For the text-containing cell, return its midpoint in (x, y) coordinate format. 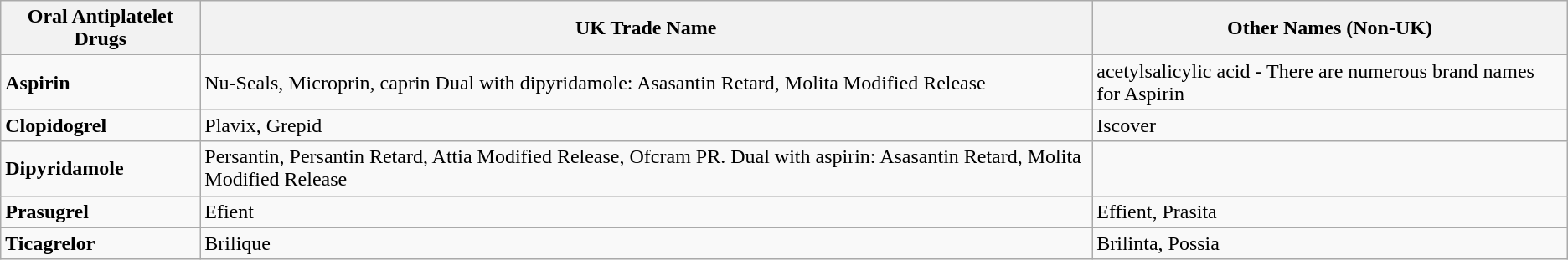
Clopidogrel (101, 125)
Brilinta, Possia (1330, 243)
Effient, Prasita (1330, 212)
Oral Antiplatelet Drugs (101, 28)
Iscover (1330, 125)
Aspirin (101, 82)
Brilique (647, 243)
UK Trade Name (647, 28)
Other Names (Non-UK) (1330, 28)
Efient (647, 212)
acetylsalicylic acid - There are numerous brand names for Aspirin (1330, 82)
Prasugrel (101, 212)
Plavix, Grepid (647, 125)
Dipyridamole (101, 169)
Nu-Seals, Microprin, caprin Dual with dipyridamole: Asasantin Retard, Molita Modified Release (647, 82)
Ticagrelor (101, 243)
Persantin, Persantin Retard, Attia Modified Release, Ofcram PR. Dual with aspirin: Asasantin Retard, Molita Modified Release (647, 169)
